Find where the given text appears and provide that cell's center as [X, Y] coordinate. 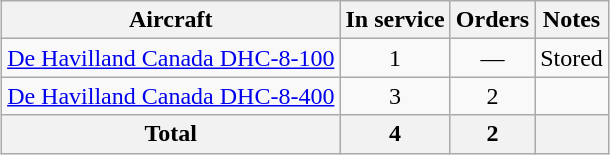
Aircraft [171, 20]
In service [395, 20]
— [492, 58]
Notes [572, 20]
Total [171, 134]
3 [395, 96]
Orders [492, 20]
4 [395, 134]
Stored [572, 58]
1 [395, 58]
De Havilland Canada DHC-8-400 [171, 96]
De Havilland Canada DHC-8-100 [171, 58]
